Provide the [x, y] coordinate of the cell's center where the given text is located.  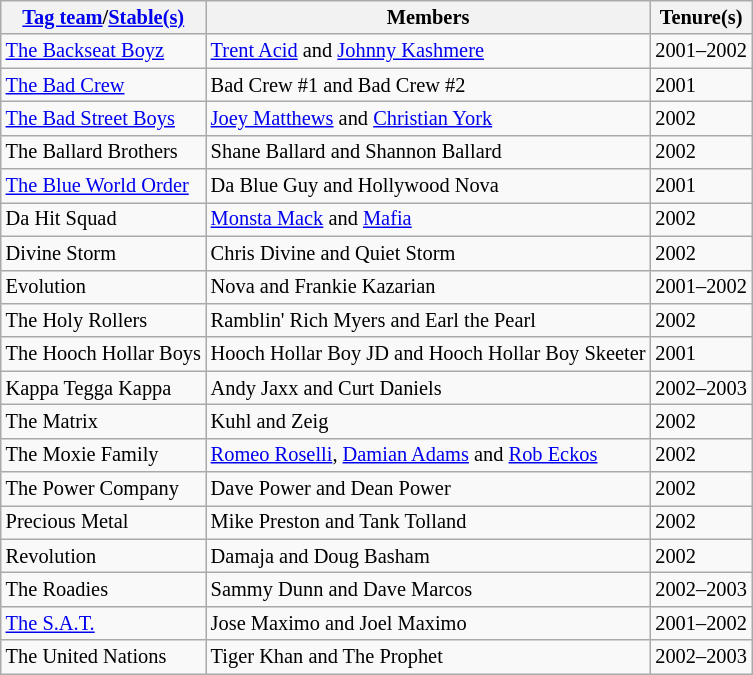
Evolution [104, 287]
Bad Crew #1 and Bad Crew #2 [428, 85]
Da Hit Squad [104, 219]
Andy Jaxx and Curt Daniels [428, 388]
Tenure(s) [700, 17]
The Bad Street Boys [104, 118]
The S.A.T. [104, 623]
Nova and Frankie Kazarian [428, 287]
Divine Storm [104, 253]
The Bad Crew [104, 85]
Tiger Khan and The Prophet [428, 657]
Mike Preston and Tank Tolland [428, 522]
Joey Matthews and Christian York [428, 118]
Revolution [104, 556]
Da Blue Guy and Hollywood Nova [428, 186]
The Holy Rollers [104, 320]
Hooch Hollar Boy JD and Hooch Hollar Boy Skeeter [428, 354]
The United Nations [104, 657]
Shane Ballard and Shannon Ballard [428, 152]
The Blue World Order [104, 186]
Dave Power and Dean Power [428, 489]
The Backseat Boyz [104, 51]
Jose Maximo and Joel Maximo [428, 623]
Romeo Roselli, Damian Adams and Rob Eckos [428, 455]
Ramblin' Rich Myers and Earl the Pearl [428, 320]
The Ballard Brothers [104, 152]
Chris Divine and Quiet Storm [428, 253]
Kuhl and Zeig [428, 421]
Monsta Mack and Mafia [428, 219]
Precious Metal [104, 522]
Tag team/Stable(s) [104, 17]
Members [428, 17]
The Moxie Family [104, 455]
The Hooch Hollar Boys [104, 354]
Damaja and Doug Basham [428, 556]
Trent Acid and Johnny Kashmere [428, 51]
Kappa Tegga Kappa [104, 388]
The Matrix [104, 421]
Sammy Dunn and Dave Marcos [428, 589]
The Roadies [104, 589]
The Power Company [104, 489]
